Locate the cell with the specified text and output its [x, y] center coordinate. 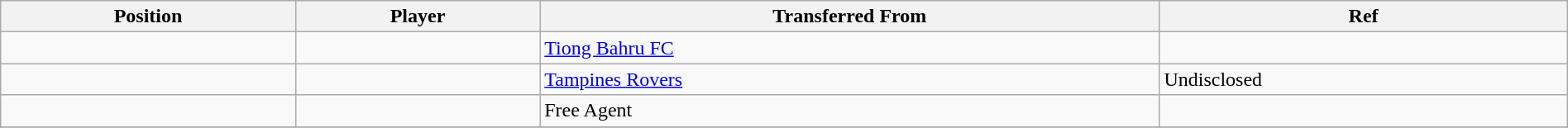
Ref [1363, 17]
Undisclosed [1363, 79]
Tampines Rovers [850, 79]
Transferred From [850, 17]
Player [417, 17]
Tiong Bahru FC [850, 48]
Position [149, 17]
Free Agent [850, 111]
